Extract the [x, y] coordinate from the center of the cell holding the provided text.  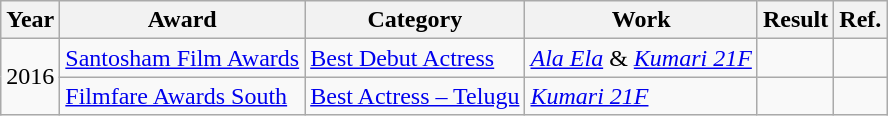
Result [795, 20]
Work [641, 20]
2016 [30, 77]
Best Actress – Telugu [415, 96]
Category [415, 20]
Santosham Film Awards [182, 58]
Award [182, 20]
Kumari 21F [641, 96]
Ala Ela & Kumari 21F [641, 58]
Year [30, 20]
Best Debut Actress [415, 58]
Filmfare Awards South [182, 96]
Ref. [860, 20]
